Find where the given text appears and provide that cell's center as [X, Y] coordinate. 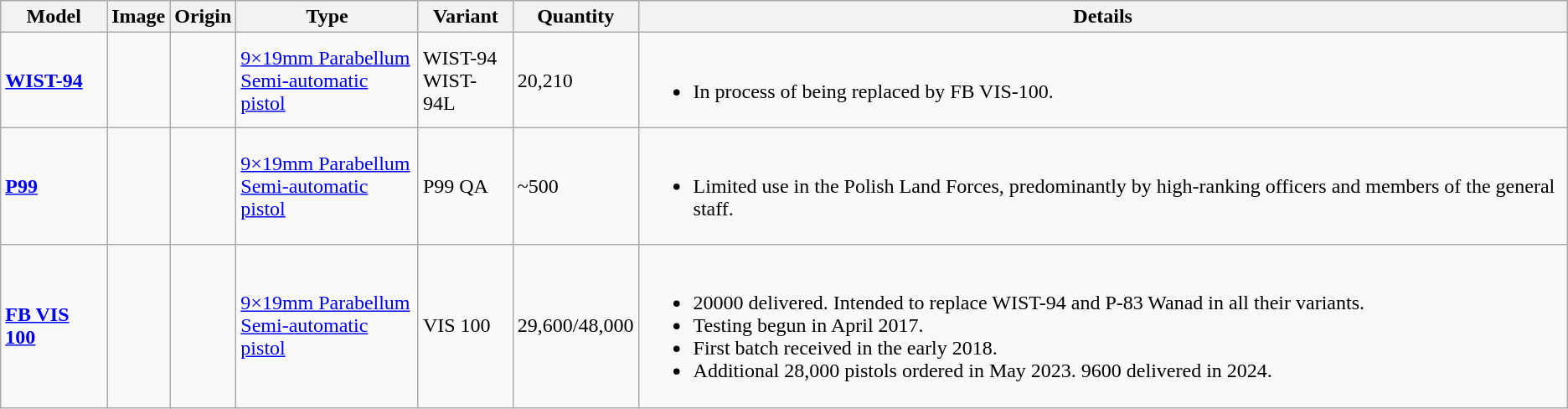
Variant [466, 17]
P99 QA [466, 186]
~500 [575, 186]
29,600/48,000 [575, 326]
Origin [203, 17]
20,210 [575, 80]
FB VIS 100 [54, 326]
Quantity [575, 17]
Limited use in the Polish Land Forces, predominantly by high-ranking officers and members of the general staff. [1102, 186]
Model [54, 17]
VIS 100 [466, 326]
WIST-94 [54, 80]
WIST-94WIST-94L [466, 80]
In process of being replaced by FB VIS-100. [1102, 80]
Image [139, 17]
P99 [54, 186]
Details [1102, 17]
Type [328, 17]
